Scan for the cell matching the given text and deliver its [X, Y] coordinate at center. 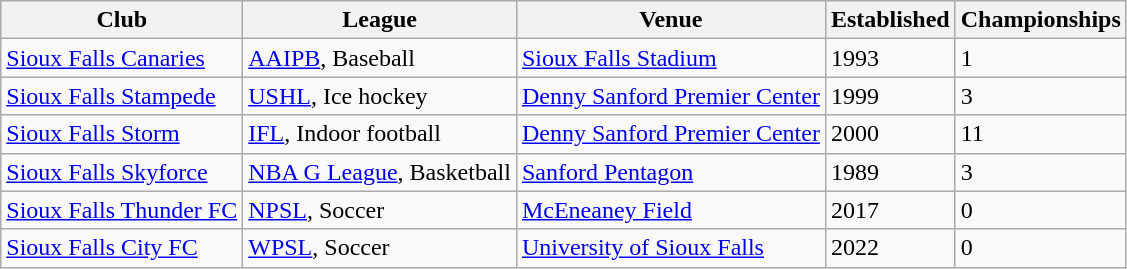
AAIPB, Baseball [380, 58]
League [380, 20]
11 [1040, 134]
Venue [670, 20]
Sioux Falls City FC [122, 248]
Championships [1040, 20]
USHL, Ice hockey [380, 96]
Established [890, 20]
Sioux Falls Skyforce [122, 172]
1 [1040, 58]
Club [122, 20]
WPSL, Soccer [380, 248]
NPSL, Soccer [380, 210]
McEneaney Field [670, 210]
University of Sioux Falls [670, 248]
Sioux Falls Stampede [122, 96]
1999 [890, 96]
Sioux Falls Thunder FC [122, 210]
NBA G League, Basketball [380, 172]
Sioux Falls Stadium [670, 58]
2000 [890, 134]
1993 [890, 58]
1989 [890, 172]
IFL, Indoor football [380, 134]
Sanford Pentagon [670, 172]
Sioux Falls Canaries [122, 58]
Sioux Falls Storm [122, 134]
2017 [890, 210]
2022 [890, 248]
